Locate the cell with the specified text and output its (X, Y) center coordinate. 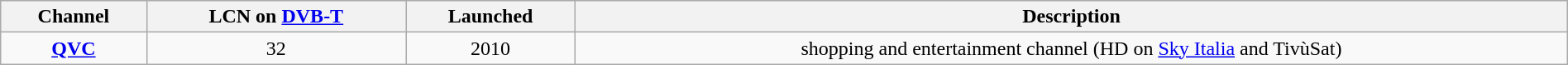
Launched (490, 17)
32 (276, 48)
Channel (74, 17)
LCN on DVB-T (276, 17)
QVC (74, 48)
shopping and entertainment channel (HD on Sky Italia and TivùSat) (1072, 48)
2010 (490, 48)
Description (1072, 17)
